Search for the cell housing the specified text and yield its (X, Y) center coordinate. 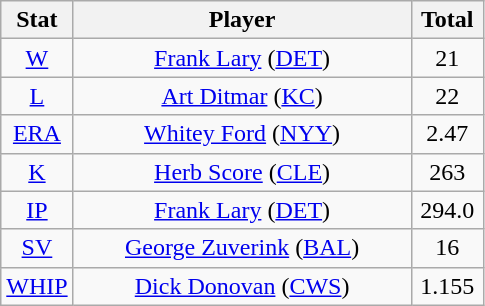
294.0 (447, 210)
Total (447, 20)
Whitey Ford (NYY) (242, 134)
L (37, 96)
263 (447, 172)
2.47 (447, 134)
Player (242, 20)
16 (447, 248)
Herb Score (CLE) (242, 172)
Art Ditmar (KC) (242, 96)
21 (447, 58)
Dick Donovan (CWS) (242, 286)
ERA (37, 134)
1.155 (447, 286)
Stat (37, 20)
WHIP (37, 286)
22 (447, 96)
W (37, 58)
George Zuverink (BAL) (242, 248)
K (37, 172)
SV (37, 248)
IP (37, 210)
